Capture the cell that displays the provided text and extract its (x, y) central coordinate. 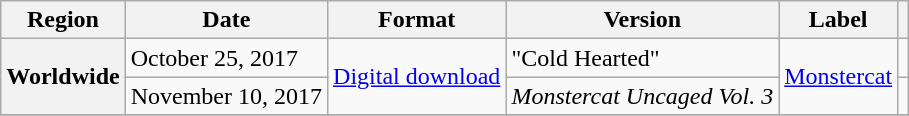
Label (838, 20)
Version (642, 20)
Digital download (417, 77)
October 25, 2017 (226, 58)
Format (417, 20)
Monstercat (838, 77)
November 10, 2017 (226, 96)
Region (63, 20)
Date (226, 20)
Monstercat Uncaged Vol. 3 (642, 96)
"Cold Hearted" (642, 58)
Worldwide (63, 77)
